Return the (x, y) coordinate for the center point of the cell that contains the specified text.  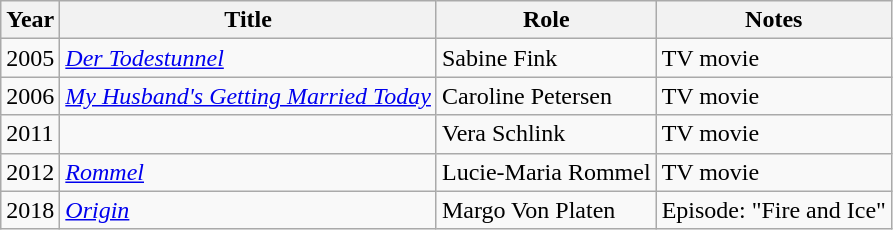
Year (30, 20)
Caroline Petersen (546, 96)
2012 (30, 172)
Title (248, 20)
Rommel (248, 172)
Margo Von Platen (546, 210)
Origin (248, 210)
2006 (30, 96)
Lucie-Maria Rommel (546, 172)
Vera Schlink (546, 134)
Sabine Fink (546, 58)
Der Todestunnel (248, 58)
Episode: "Fire and Ice" (774, 210)
My Husband's Getting Married Today (248, 96)
2018 (30, 210)
Role (546, 20)
2011 (30, 134)
Notes (774, 20)
2005 (30, 58)
